Pinpoint the cell where the given text exists, returning its (x, y) midpoint coordinate. 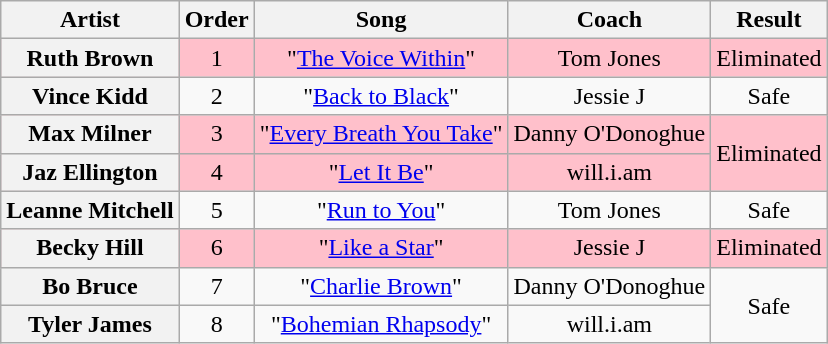
Order (216, 20)
Max Milner (90, 134)
"Run to You" (381, 210)
"The Voice Within" (381, 58)
Song (381, 20)
Vince Kidd (90, 96)
Jaz Ellington (90, 172)
6 (216, 248)
Ruth Brown (90, 58)
Coach (610, 20)
"Charlie Brown" (381, 286)
1 (216, 58)
Artist (90, 20)
3 (216, 134)
5 (216, 210)
Bo Bruce (90, 286)
Tyler James (90, 324)
"Let It Be" (381, 172)
"Every Breath You Take" (381, 134)
"Like a Star" (381, 248)
2 (216, 96)
Result (769, 20)
"Back to Black" (381, 96)
8 (216, 324)
Becky Hill (90, 248)
"Bohemian Rhapsody" (381, 324)
7 (216, 286)
4 (216, 172)
Leanne Mitchell (90, 210)
